Identify which cell holds the provided text, then report its (X, Y) central coordinate. 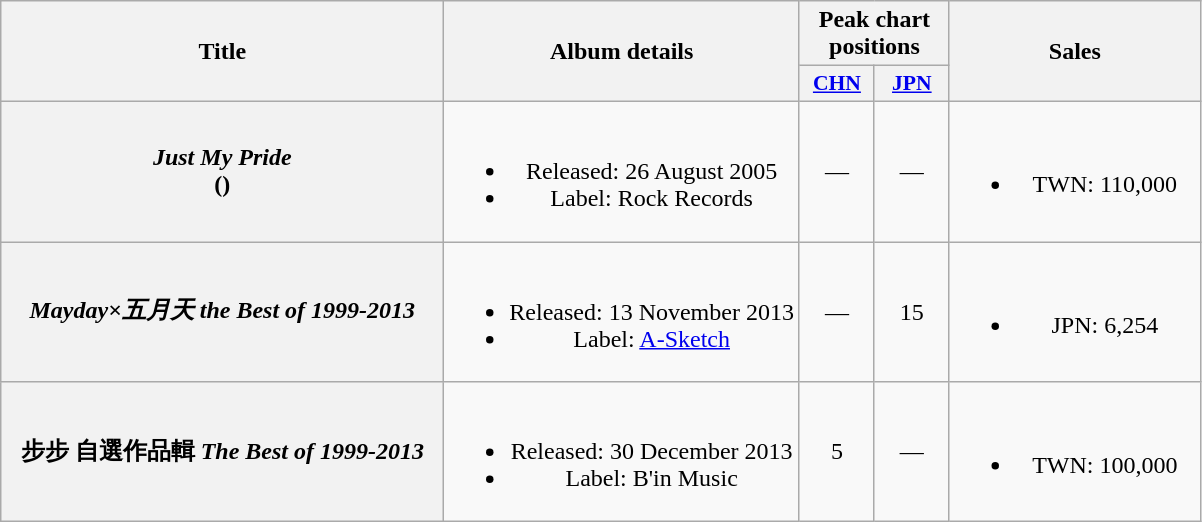
JPN (912, 84)
CHN (836, 84)
Released: 13 November 2013Label: A-Sketch (622, 312)
15 (912, 312)
Released: 26 August 2005Label: Rock Records (622, 171)
Just My Pride() (222, 171)
Released: 30 December 2013Label: B'in Music (622, 452)
TWN: 100,000 (1074, 452)
Album details (622, 52)
5 (836, 452)
Sales (1074, 52)
Title (222, 52)
JPN: 6,254 (1074, 312)
TWN: 110,000 (1074, 171)
Mayday×五月天 the Best of 1999‐2013 (222, 312)
Peak chart positions (874, 34)
步步 自選作品輯 The Best of 1999-2013 (222, 452)
